Scan for the cell matching the given text and deliver its (x, y) coordinate at center. 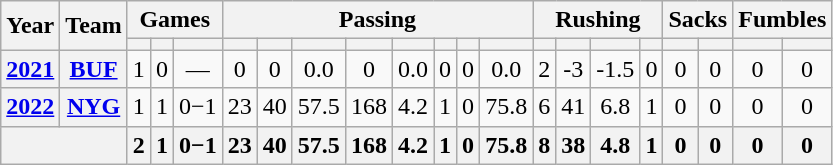
2021 (30, 69)
38 (574, 145)
NYG (94, 107)
-1.5 (616, 69)
2022 (30, 107)
Passing (377, 20)
Fumbles (782, 20)
Sacks (698, 20)
4.8 (616, 145)
8 (544, 145)
-3 (574, 69)
Games (174, 20)
41 (574, 107)
6 (544, 107)
6.8 (616, 107)
— (198, 69)
Year (30, 26)
Team (94, 26)
BUF (94, 69)
Rushing (598, 20)
